Output the (x, y) coordinate of the center of the cell containing the given text.  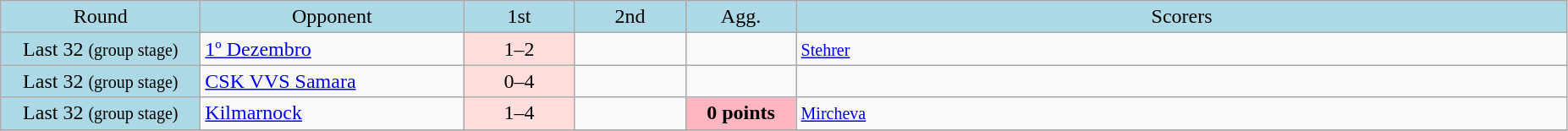
CSK VVS Samara (332, 81)
0 points (741, 113)
2nd (630, 17)
1st (520, 17)
Opponent (332, 17)
Round (101, 17)
Stehrer (1181, 49)
1–4 (520, 113)
1º Dezembro (332, 49)
Scorers (1181, 17)
Mircheva (1181, 113)
1–2 (520, 49)
Agg. (741, 17)
0–4 (520, 81)
Kilmarnock (332, 113)
